Find where the given text appears and provide that cell's center as (X, Y) coordinate. 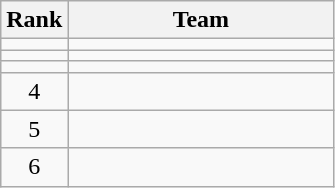
Rank (34, 20)
5 (34, 129)
4 (34, 91)
Team (201, 20)
6 (34, 167)
